Output the [x, y] coordinate of the center of the cell containing the given text.  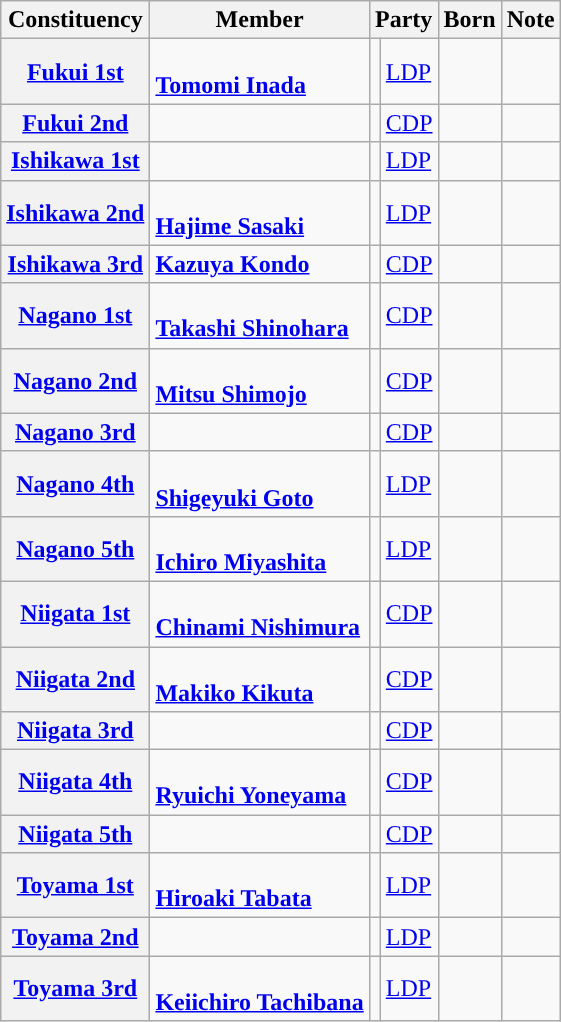
Toyama 3rd [76, 988]
Ishikawa 3rd [76, 264]
Takashi Shinohara [260, 316]
Ishikawa 2nd [76, 212]
Chinami Nishimura [260, 614]
Nagano 5th [76, 548]
Ichiro Miyashita [260, 548]
Fukui 1st [76, 72]
Constituency [76, 20]
Makiko Kikuta [260, 678]
Tomomi Inada [260, 72]
Keiichiro Tachibana [260, 988]
Note [530, 20]
Hiroaki Tabata [260, 886]
Mitsu Shimojo [260, 380]
Hajime Sasaki [260, 212]
Toyama 1st [76, 886]
Party [404, 20]
Niigata 3rd [76, 731]
Niigata 5th [76, 834]
Fukui 2nd [76, 123]
Member [260, 20]
Ryuichi Yoneyama [260, 782]
Nagano 1st [76, 316]
Nagano 2nd [76, 380]
Nagano 4th [76, 484]
Born [470, 20]
Shigeyuki Goto [260, 484]
Niigata 2nd [76, 678]
Kazuya Kondo [260, 264]
Toyama 2nd [76, 937]
Ishikawa 1st [76, 161]
Niigata 1st [76, 614]
Nagano 3rd [76, 432]
Niigata 4th [76, 782]
